Find where the given text appears and provide that cell's center as (X, Y) coordinate. 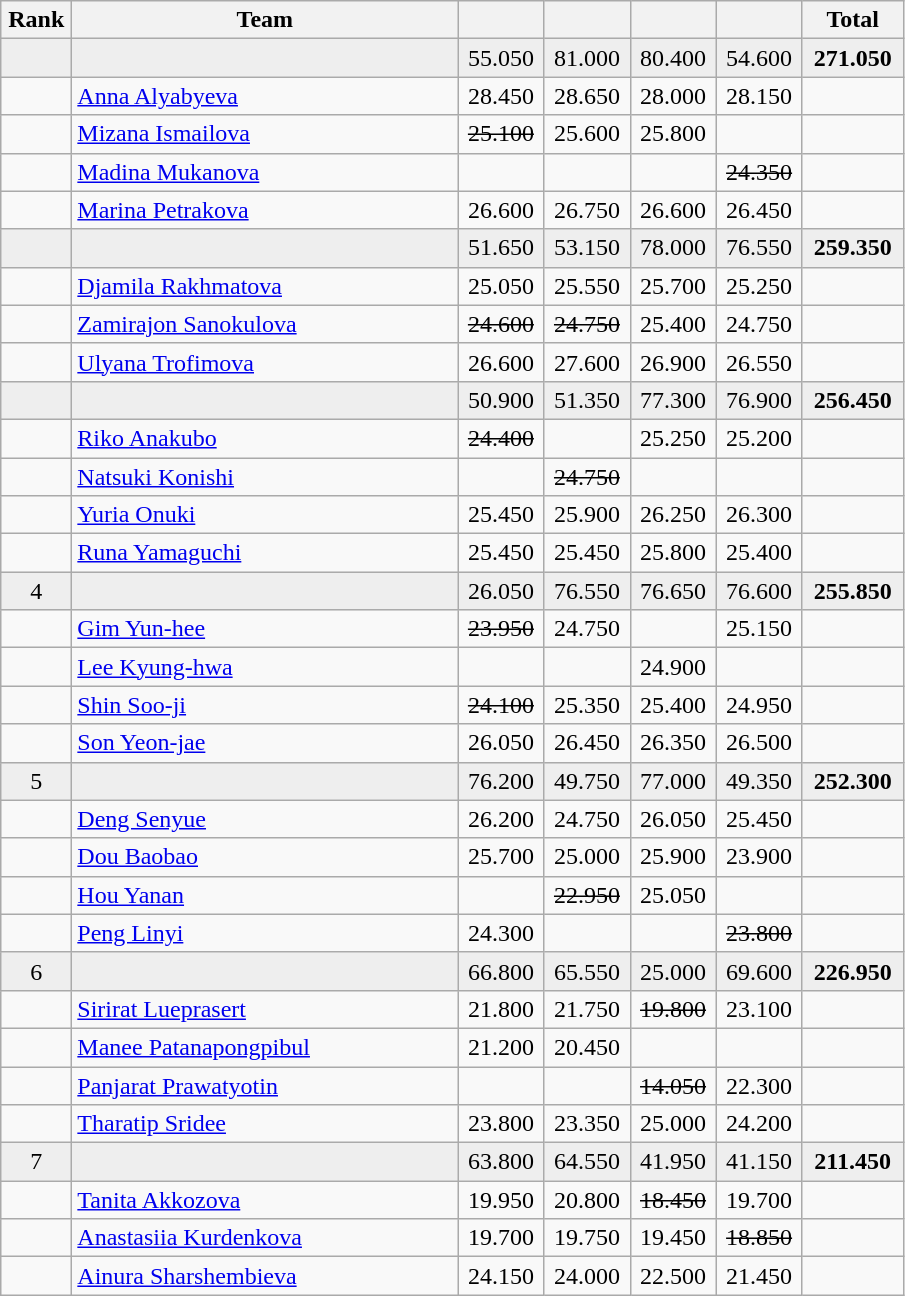
Gim Yun-hee (265, 629)
28.150 (759, 96)
24.300 (501, 933)
25.200 (759, 438)
Madina Mukanova (265, 172)
Son Yeon-jae (265, 743)
28.650 (587, 96)
28.000 (673, 96)
54.600 (759, 58)
21.200 (501, 1047)
19.750 (587, 1238)
22.500 (673, 1276)
Ulyana Trofimova (265, 362)
28.450 (501, 96)
Anna Alyabyeva (265, 96)
81.000 (587, 58)
Zamirajon Sanokulova (265, 324)
6 (36, 971)
259.350 (852, 248)
Natsuki Konishi (265, 477)
76.650 (673, 591)
25.350 (587, 705)
Sirirat Lueprasert (265, 1009)
26.500 (759, 743)
27.600 (587, 362)
Team (265, 20)
Manee Patanapongpibul (265, 1047)
69.600 (759, 971)
53.150 (587, 248)
23.950 (501, 629)
18.850 (759, 1238)
23.100 (759, 1009)
255.850 (852, 591)
211.450 (852, 1162)
26.250 (673, 515)
76.600 (759, 591)
Total (852, 20)
252.300 (852, 781)
23.900 (759, 857)
Riko Anakubo (265, 438)
49.750 (587, 781)
25.150 (759, 629)
78.000 (673, 248)
63.800 (501, 1162)
Peng Linyi (265, 933)
55.050 (501, 58)
4 (36, 591)
24.900 (673, 667)
24.600 (501, 324)
Lee Kyung-hwa (265, 667)
26.750 (587, 210)
41.150 (759, 1162)
19.950 (501, 1200)
76.900 (759, 400)
Shin Soo-ji (265, 705)
Runa Yamaguchi (265, 553)
24.400 (501, 438)
26.550 (759, 362)
Dou Baobao (265, 857)
22.950 (587, 895)
19.450 (673, 1238)
26.300 (759, 515)
50.900 (501, 400)
77.300 (673, 400)
24.200 (759, 1124)
25.550 (587, 286)
256.450 (852, 400)
21.800 (501, 1009)
Marina Petrakova (265, 210)
26.200 (501, 819)
Panjarat Prawatyotin (265, 1085)
51.350 (587, 400)
24.100 (501, 705)
25.600 (587, 134)
26.350 (673, 743)
24.950 (759, 705)
Tanita Akkozova (265, 1200)
41.950 (673, 1162)
25.100 (501, 134)
7 (36, 1162)
20.800 (587, 1200)
77.000 (673, 781)
Djamila Rakhmatova (265, 286)
Mizana Ismailova (265, 134)
65.550 (587, 971)
23.350 (587, 1124)
49.350 (759, 781)
26.900 (673, 362)
18.450 (673, 1200)
20.450 (587, 1047)
226.950 (852, 971)
Tharatip Sridee (265, 1124)
24.150 (501, 1276)
21.750 (587, 1009)
21.450 (759, 1276)
80.400 (673, 58)
Ainura Sharshembieva (265, 1276)
19.800 (673, 1009)
22.300 (759, 1085)
Rank (36, 20)
51.650 (501, 248)
Hou Yanan (265, 895)
14.050 (673, 1085)
24.350 (759, 172)
Deng Senyue (265, 819)
Anastasiia Kurdenkova (265, 1238)
64.550 (587, 1162)
271.050 (852, 58)
76.200 (501, 781)
66.800 (501, 971)
5 (36, 781)
24.000 (587, 1276)
Yuria Onuki (265, 515)
